Detect which cell encompasses the target text, then output its (x, y) center coordinate. 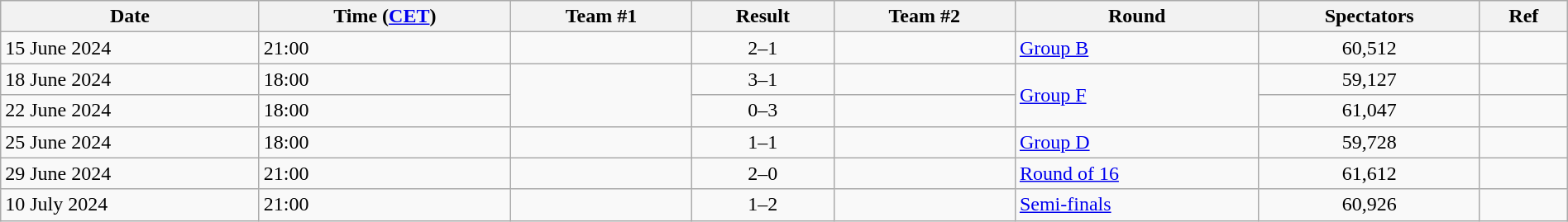
Semi-finals (1136, 205)
10 July 2024 (131, 205)
Result (763, 17)
61,612 (1370, 173)
Date (131, 17)
60,926 (1370, 205)
59,728 (1370, 142)
29 June 2024 (131, 173)
3–1 (763, 79)
Round (1136, 17)
25 June 2024 (131, 142)
1–1 (763, 142)
Time (CET) (385, 17)
Spectators (1370, 17)
60,512 (1370, 48)
Ref (1523, 17)
Team #1 (600, 17)
59,127 (1370, 79)
2–1 (763, 48)
Group D (1136, 142)
15 June 2024 (131, 48)
22 June 2024 (131, 111)
2–0 (763, 173)
Team #2 (925, 17)
18 June 2024 (131, 79)
61,047 (1370, 111)
Round of 16 (1136, 173)
0–3 (763, 111)
Group F (1136, 95)
1–2 (763, 205)
Group B (1136, 48)
